Find where the given text appears and provide that cell's center as (X, Y) coordinate. 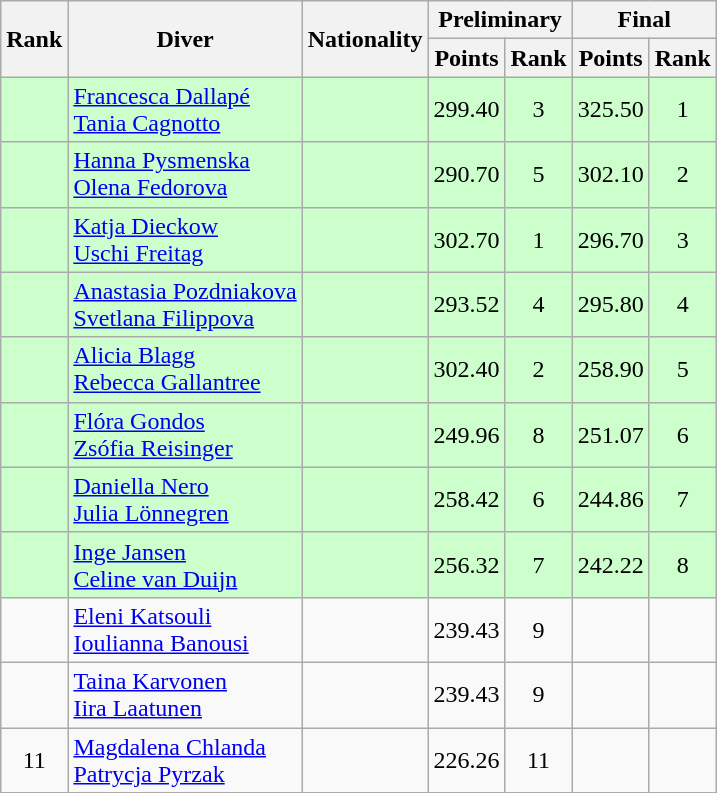
Preliminary (500, 20)
Final (644, 20)
Nationality (365, 39)
Hanna PysmenskaOlena Fedorova (185, 174)
299.40 (466, 110)
Magdalena ChlandaPatrycja Pyrzak (185, 760)
Anastasia PozdniakovaSvetlana Filippova (185, 304)
Diver (185, 39)
Inge JansenCeline van Duijn (185, 564)
290.70 (466, 174)
258.42 (466, 500)
Francesca DallapéTania Cagnotto (185, 110)
Alicia BlaggRebecca Gallantree (185, 370)
325.50 (610, 110)
Eleni KatsouliIoulianna Banousi (185, 630)
302.40 (466, 370)
226.26 (466, 760)
249.96 (466, 434)
251.07 (610, 434)
256.32 (466, 564)
Daniella NeroJulia Lönnegren (185, 500)
258.90 (610, 370)
Katja DieckowUschi Freitag (185, 240)
293.52 (466, 304)
295.80 (610, 304)
Flóra GondosZsófia Reisinger (185, 434)
244.86 (610, 500)
302.10 (610, 174)
302.70 (466, 240)
242.22 (610, 564)
Taina KarvonenIira Laatunen (185, 694)
296.70 (610, 240)
